Output the (x, y) coordinate of the center of the cell containing the given text.  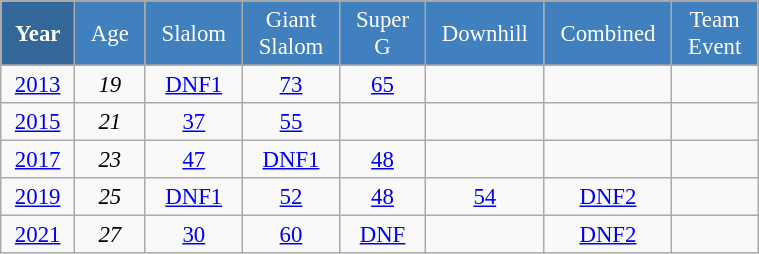
Year (38, 34)
2021 (38, 235)
19 (110, 85)
DNF (383, 235)
2019 (38, 197)
Age (110, 34)
30 (194, 235)
27 (110, 235)
2013 (38, 85)
2015 (38, 122)
Super G (383, 34)
55 (290, 122)
Downhill (484, 34)
GiantSlalom (290, 34)
60 (290, 235)
23 (110, 160)
Slalom (194, 34)
47 (194, 160)
Combined (608, 34)
65 (383, 85)
73 (290, 85)
2017 (38, 160)
Team Event (715, 34)
25 (110, 197)
37 (194, 122)
52 (290, 197)
54 (484, 197)
21 (110, 122)
